For the text-containing cell, return its midpoint in (x, y) coordinate format. 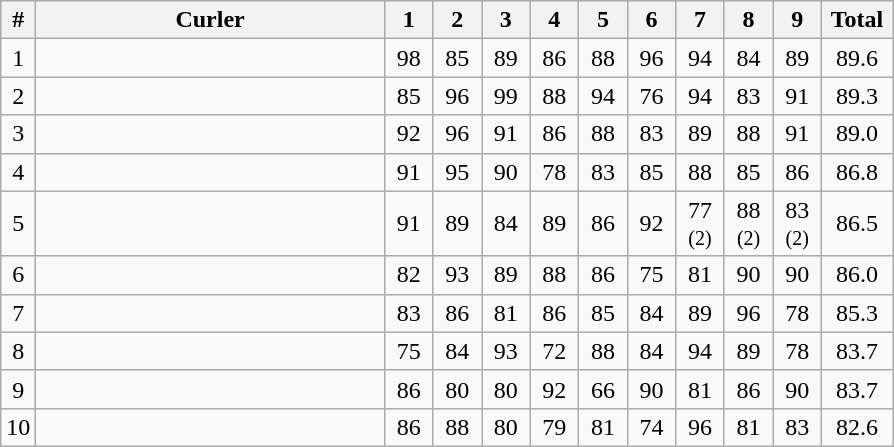
89.3 (856, 96)
Curler (210, 20)
72 (554, 351)
66 (604, 389)
86.8 (856, 172)
89.0 (856, 134)
83 (2) (798, 224)
85.3 (856, 313)
86.5 (856, 224)
10 (18, 427)
86.0 (856, 275)
# (18, 20)
82 (408, 275)
99 (506, 96)
82.6 (856, 427)
77 (2) (700, 224)
Total (856, 20)
89.6 (856, 58)
88 (2) (748, 224)
74 (652, 427)
76 (652, 96)
79 (554, 427)
95 (458, 172)
98 (408, 58)
